Provide the [X, Y] coordinate of the cell's center where the given text is located.  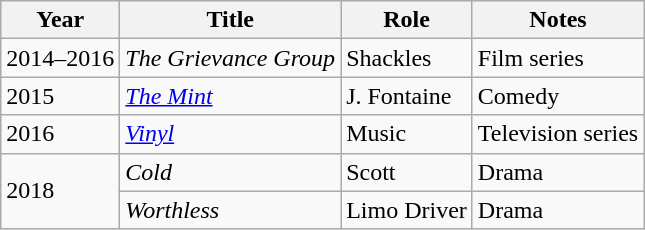
2018 [60, 191]
Television series [558, 134]
Music [407, 134]
2014–2016 [60, 58]
Year [60, 20]
The Mint [230, 96]
Film series [558, 58]
Comedy [558, 96]
Notes [558, 20]
Vinyl [230, 134]
Cold [230, 172]
Worthless [230, 210]
Title [230, 20]
Role [407, 20]
2016 [60, 134]
Shackles [407, 58]
Scott [407, 172]
2015 [60, 96]
J. Fontaine [407, 96]
Limo Driver [407, 210]
The Grievance Group [230, 58]
